Find where the given text appears and provide that cell's center as (x, y) coordinate. 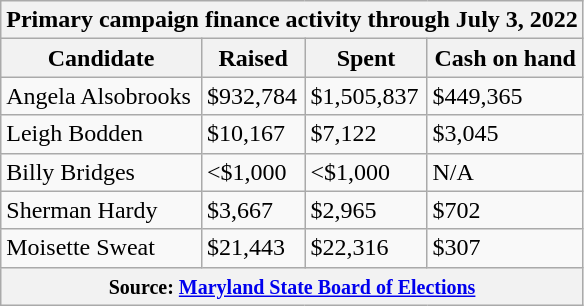
Spent (366, 58)
Cash on hand (505, 58)
Leigh Bodden (102, 134)
$3,045 (505, 134)
$932,784 (253, 96)
Billy Bridges (102, 172)
$2,965 (366, 210)
$22,316 (366, 248)
Primary campaign finance activity through July 3, 2022 (292, 20)
N/A (505, 172)
Moisette Sweat (102, 248)
$702 (505, 210)
$449,365 (505, 96)
Raised (253, 58)
$307 (505, 248)
Angela Alsobrooks (102, 96)
Candidate (102, 58)
Sherman Hardy (102, 210)
$10,167 (253, 134)
$7,122 (366, 134)
$3,667 (253, 210)
$1,505,837 (366, 96)
Source: Maryland State Board of Elections (292, 286)
$21,443 (253, 248)
